Locate the cell with the specified text and output its (X, Y) center coordinate. 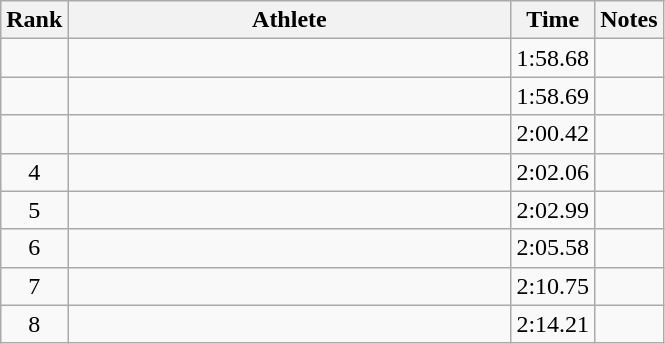
4 (34, 172)
1:58.68 (553, 58)
1:58.69 (553, 96)
8 (34, 324)
Athlete (290, 20)
2:05.58 (553, 248)
Time (553, 20)
2:02.06 (553, 172)
Notes (629, 20)
Rank (34, 20)
5 (34, 210)
2:00.42 (553, 134)
2:10.75 (553, 286)
2:02.99 (553, 210)
6 (34, 248)
7 (34, 286)
2:14.21 (553, 324)
